Return the (x, y) coordinate for the center point of the cell that contains the specified text.  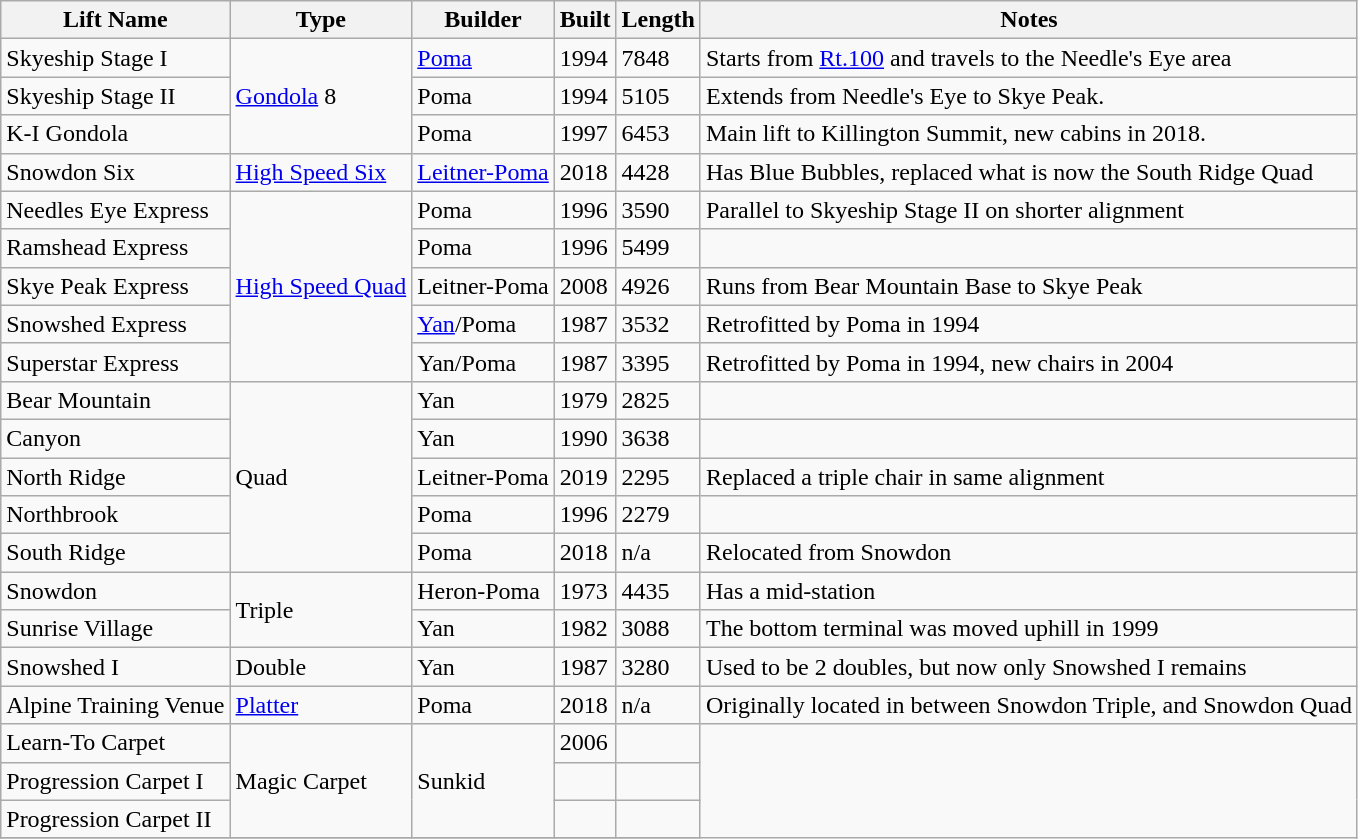
5105 (658, 96)
5499 (658, 248)
2008 (585, 286)
3395 (658, 362)
Double (321, 667)
3532 (658, 324)
Magic Carpet (321, 781)
High Speed Six (321, 172)
2279 (658, 515)
Starts from Rt.100 and travels to the Needle's Eye area (1028, 58)
Builder (484, 20)
Retrofitted by Poma in 1994 (1028, 324)
Northbrook (116, 515)
Snowshed Express (116, 324)
Gondola 8 (321, 96)
North Ridge (116, 477)
Skyeship Stage I (116, 58)
Snowshed I (116, 667)
3590 (658, 210)
Bear Mountain (116, 400)
Platter (321, 705)
Length (658, 20)
Triple (321, 610)
Built (585, 20)
1973 (585, 591)
Snowdon (116, 591)
Has Blue Bubbles, replaced what is now the South Ridge Quad (1028, 172)
6453 (658, 134)
1979 (585, 400)
Retrofitted by Poma in 1994, new chairs in 2004 (1028, 362)
Notes (1028, 20)
Sunkid (484, 781)
High Speed Quad (321, 286)
7848 (658, 58)
Runs from Bear Mountain Base to Skye Peak (1028, 286)
Progression Carpet I (116, 781)
Skyeship Stage II (116, 96)
2295 (658, 477)
Learn-To Carpet (116, 743)
Main lift to Killington Summit, new cabins in 2018. (1028, 134)
4926 (658, 286)
1982 (585, 629)
4435 (658, 591)
South Ridge (116, 553)
3280 (658, 667)
Alpine Training Venue (116, 705)
Originally located in between Snowdon Triple, and Snowdon Quad (1028, 705)
Has a mid-station (1028, 591)
2825 (658, 400)
1997 (585, 134)
Needles Eye Express (116, 210)
Sunrise Village (116, 629)
4428 (658, 172)
3638 (658, 438)
Lift Name (116, 20)
Extends from Needle's Eye to Skye Peak. (1028, 96)
1990 (585, 438)
Relocated from Snowdon (1028, 553)
Parallel to Skyeship Stage II on shorter alignment (1028, 210)
2006 (585, 743)
The bottom terminal was moved uphill in 1999 (1028, 629)
Quad (321, 476)
Snowdon Six (116, 172)
Progression Carpet II (116, 819)
Heron-Poma (484, 591)
Replaced a triple chair in same alignment (1028, 477)
3088 (658, 629)
Ramshead Express (116, 248)
Superstar Express (116, 362)
2019 (585, 477)
Canyon (116, 438)
Used to be 2 doubles, but now only Snowshed I remains (1028, 667)
Type (321, 20)
Skye Peak Express (116, 286)
K-I Gondola (116, 134)
